Detect which cell encompasses the target text, then output its (X, Y) center coordinate. 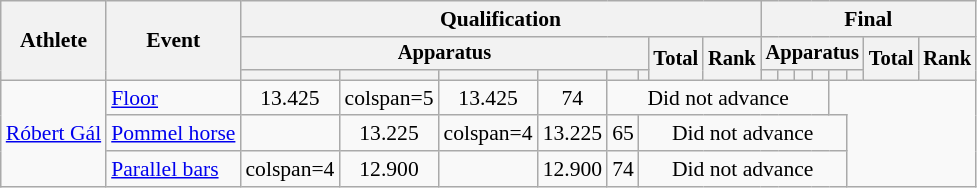
Final (868, 19)
Róbert Gál (54, 134)
colspan=5 (388, 98)
Parallel bars (173, 169)
Floor (173, 98)
Pommel horse (173, 134)
Event (173, 40)
Qualification (500, 19)
Athlete (54, 40)
65 (623, 134)
